For the text-containing cell, return its midpoint in [X, Y] coordinate format. 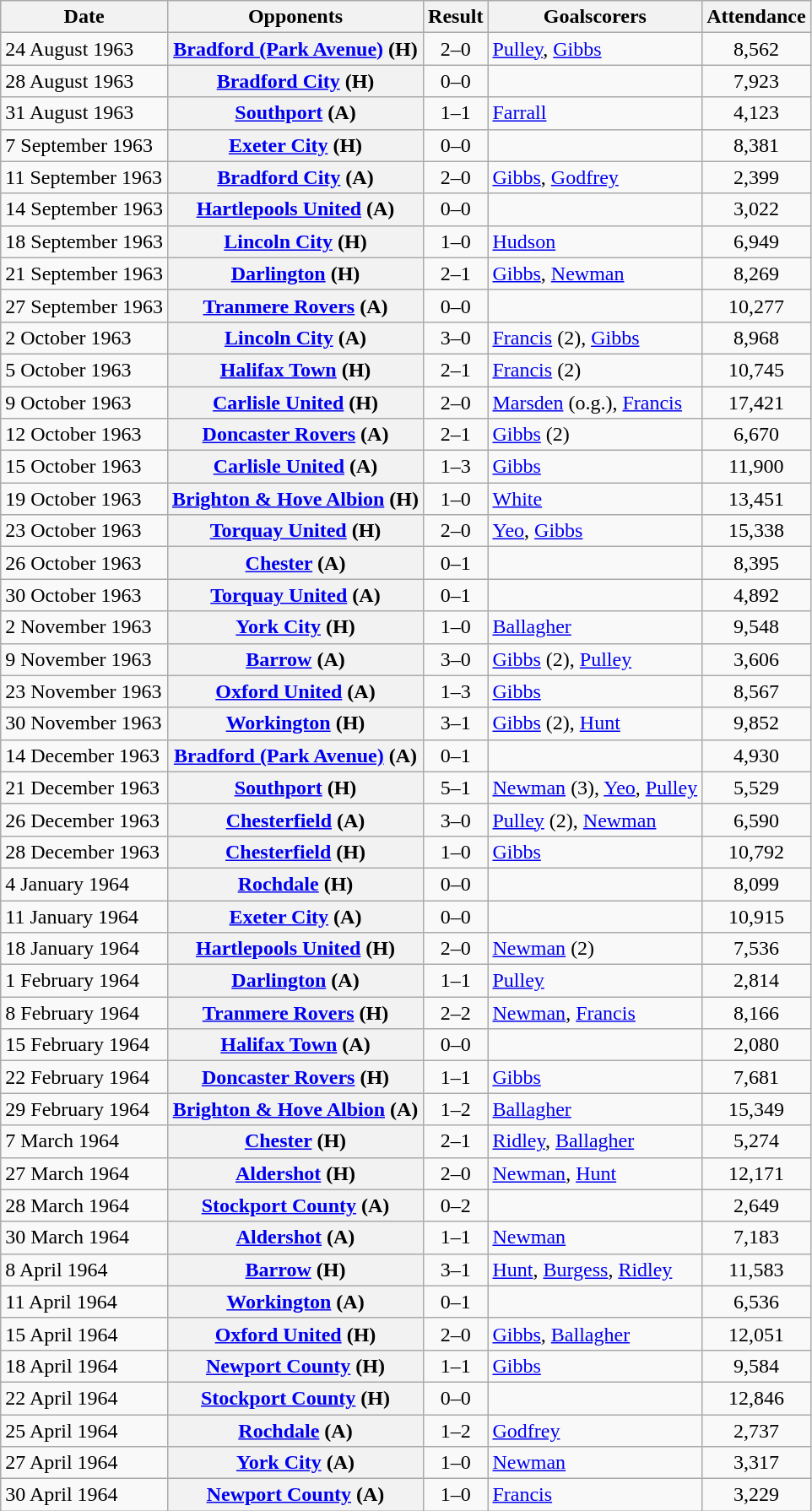
Attendance [756, 17]
Date [84, 17]
Lincoln City (A) [295, 338]
29 February 1964 [84, 1109]
10,277 [756, 306]
2,649 [756, 1205]
Oxford United (H) [295, 1334]
12,846 [756, 1398]
Newport County (A) [295, 1495]
Torquay United (A) [295, 595]
11 April 1964 [84, 1302]
Yeo, Gibbs [595, 531]
3,317 [756, 1463]
15 April 1964 [84, 1334]
Lincoln City (H) [295, 241]
18 April 1964 [84, 1366]
8 February 1964 [84, 1013]
Result [456, 17]
Darlington (H) [295, 273]
5,529 [756, 788]
18 January 1964 [84, 949]
2 November 1963 [84, 627]
Stockport County (A) [295, 1205]
Exeter City (A) [295, 916]
Gibbs (2) [595, 435]
Bradford (Park Avenue) (H) [295, 49]
14 December 1963 [84, 755]
Barrow (A) [295, 659]
3,606 [756, 659]
Aldershot (H) [295, 1173]
15 October 1963 [84, 467]
0–2 [456, 1205]
9 October 1963 [84, 403]
Tranmere Rovers (H) [295, 1013]
Barrow (H) [295, 1270]
6,590 [756, 820]
Marsden (o.g.), Francis [595, 403]
9,852 [756, 723]
4,123 [756, 113]
10,745 [756, 370]
3,022 [756, 209]
8 April 1964 [84, 1270]
6,536 [756, 1302]
25 April 1964 [84, 1431]
11,583 [756, 1270]
York City (H) [295, 627]
Bradford City (H) [295, 81]
Exeter City (H) [295, 145]
10,915 [756, 916]
Newman, Francis [595, 1013]
White [595, 499]
2–2 [456, 1013]
8,395 [756, 563]
8,381 [756, 145]
27 March 1964 [84, 1173]
17,421 [756, 403]
Rochdale (A) [295, 1431]
8,166 [756, 1013]
2,399 [756, 177]
9 November 1963 [84, 659]
Gibbs (2), Pulley [595, 659]
22 April 1964 [84, 1398]
23 November 1963 [84, 691]
7 March 1964 [84, 1141]
Opponents [295, 17]
1 February 1964 [84, 981]
28 December 1963 [84, 852]
12,051 [756, 1334]
27 September 1963 [84, 306]
5 October 1963 [84, 370]
Bradford (Park Avenue) (A) [295, 755]
Chesterfield (H) [295, 852]
5,274 [756, 1141]
31 August 1963 [84, 113]
4 January 1964 [84, 884]
26 December 1963 [84, 820]
Gibbs, Godfrey [595, 177]
11 January 1964 [84, 916]
Newport County (H) [295, 1366]
12,171 [756, 1173]
Goalscorers [595, 17]
Aldershot (A) [295, 1238]
13,451 [756, 499]
8,968 [756, 338]
8,567 [756, 691]
Stockport County (H) [295, 1398]
15,349 [756, 1109]
2,814 [756, 981]
Hunt, Burgess, Ridley [595, 1270]
Godfrey [595, 1431]
Newman, Hunt [595, 1173]
24 August 1963 [84, 49]
4,930 [756, 755]
7,183 [756, 1238]
30 October 1963 [84, 595]
Bradford City (A) [295, 177]
27 April 1964 [84, 1463]
Francis (2) [595, 370]
Gibbs (2), Hunt [595, 723]
21 September 1963 [84, 273]
Carlisle United (H) [295, 403]
11 September 1963 [84, 177]
Doncaster Rovers (H) [295, 1077]
Chesterfield (A) [295, 820]
Workington (A) [295, 1302]
Pulley, Gibbs [595, 49]
8,099 [756, 884]
2 October 1963 [84, 338]
Ridley, Ballagher [595, 1141]
Chester (H) [295, 1141]
Chester (A) [295, 563]
Halifax Town (A) [295, 1045]
14 September 1963 [84, 209]
12 October 1963 [84, 435]
30 March 1964 [84, 1238]
4,892 [756, 595]
9,584 [756, 1366]
18 September 1963 [84, 241]
Darlington (A) [295, 981]
23 October 1963 [84, 531]
Gibbs, Newman [595, 273]
7,536 [756, 949]
6,670 [756, 435]
19 October 1963 [84, 499]
5–1 [456, 788]
Torquay United (H) [295, 531]
8,562 [756, 49]
Hartlepools United (A) [295, 209]
Farrall [595, 113]
Southport (A) [295, 113]
8,269 [756, 273]
15 February 1964 [84, 1045]
7 September 1963 [84, 145]
6,949 [756, 241]
2,737 [756, 1431]
7,923 [756, 81]
Workington (H) [295, 723]
Carlisle United (A) [295, 467]
22 February 1964 [84, 1077]
Pulley (2), Newman [595, 820]
26 October 1963 [84, 563]
Rochdale (H) [295, 884]
2,080 [756, 1045]
28 March 1964 [84, 1205]
15,338 [756, 531]
Gibbs, Ballagher [595, 1334]
21 December 1963 [84, 788]
9,548 [756, 627]
Oxford United (A) [295, 691]
Halifax Town (H) [295, 370]
7,681 [756, 1077]
Hudson [595, 241]
Francis [595, 1495]
11,900 [756, 467]
York City (A) [295, 1463]
3,229 [756, 1495]
10,792 [756, 852]
28 August 1963 [84, 81]
Doncaster Rovers (A) [295, 435]
Brighton & Hove Albion (A) [295, 1109]
30 November 1963 [84, 723]
Newman (3), Yeo, Pulley [595, 788]
Southport (H) [295, 788]
Tranmere Rovers (A) [295, 306]
30 April 1964 [84, 1495]
Brighton & Hove Albion (H) [295, 499]
Pulley [595, 981]
Francis (2), Gibbs [595, 338]
Newman (2) [595, 949]
Hartlepools United (H) [295, 949]
